Provide the (X, Y) coordinate of the cell's center where the given text is located.  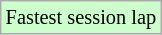
Fastest session lap (81, 17)
